Detect which cell encompasses the target text, then output its [X, Y] center coordinate. 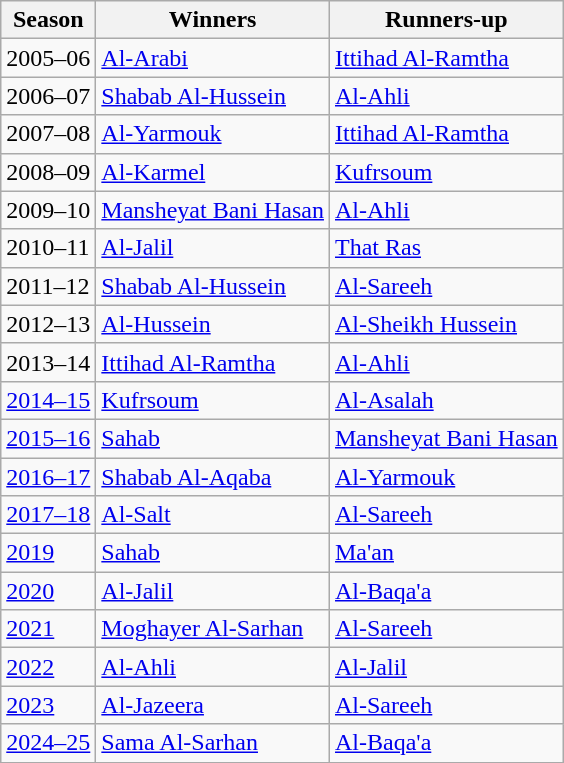
Winners [213, 20]
2020 [48, 591]
2012–13 [48, 324]
2009–10 [48, 210]
2005–06 [48, 58]
2023 [48, 705]
Al-Karmel [213, 172]
2011–12 [48, 286]
2013–14 [48, 362]
Moghayer Al-Sarhan [213, 629]
2006–07 [48, 96]
2010–11 [48, 248]
2022 [48, 667]
2015–16 [48, 438]
2014–15 [48, 400]
Runners-up [446, 20]
2021 [48, 629]
Al-Sheikh Hussein [446, 324]
2019 [48, 553]
Al-Hussein [213, 324]
Al-Asalah [446, 400]
2007–08 [48, 134]
Al-Jazeera [213, 705]
2008–09 [48, 172]
2017–18 [48, 515]
Season [48, 20]
Ma'an [446, 553]
Shabab Al-Aqaba [213, 477]
Sama Al-Sarhan [213, 743]
That Ras [446, 248]
2016–17 [48, 477]
Al-Salt [213, 515]
Al-Arabi [213, 58]
2024–25 [48, 743]
